Detect which cell encompasses the target text, then output its [X, Y] center coordinate. 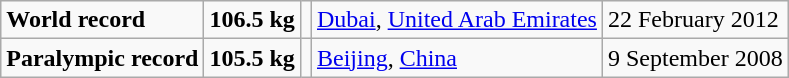
Dubai, United Arab Emirates [456, 20]
Paralympic record [102, 58]
105.5 kg [252, 58]
World record [102, 20]
22 February 2012 [695, 20]
106.5 kg [252, 20]
Beijing, China [456, 58]
9 September 2008 [695, 58]
